Pinpoint the cell where the given text exists, returning its (x, y) midpoint coordinate. 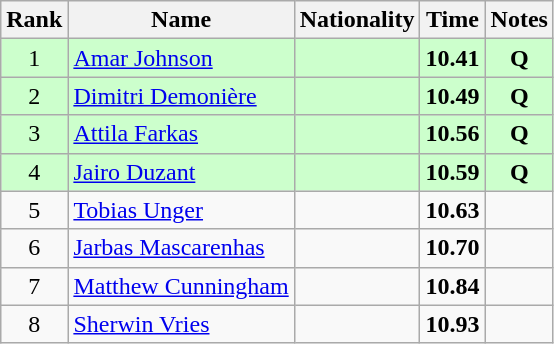
Attila Farkas (181, 134)
10.93 (452, 324)
10.41 (452, 58)
Sherwin Vries (181, 324)
10.49 (452, 96)
10.84 (452, 286)
10.59 (452, 172)
Name (181, 20)
10.56 (452, 134)
10.63 (452, 210)
7 (34, 286)
Tobias Unger (181, 210)
Jarbas Mascarenhas (181, 248)
6 (34, 248)
Rank (34, 20)
8 (34, 324)
Time (452, 20)
4 (34, 172)
2 (34, 96)
Jairo Duzant (181, 172)
1 (34, 58)
Matthew Cunningham (181, 286)
3 (34, 134)
Dimitri Demonière (181, 96)
5 (34, 210)
Amar Johnson (181, 58)
10.70 (452, 248)
Notes (519, 20)
Nationality (357, 20)
